For the text-containing cell, return its midpoint in [X, Y] coordinate format. 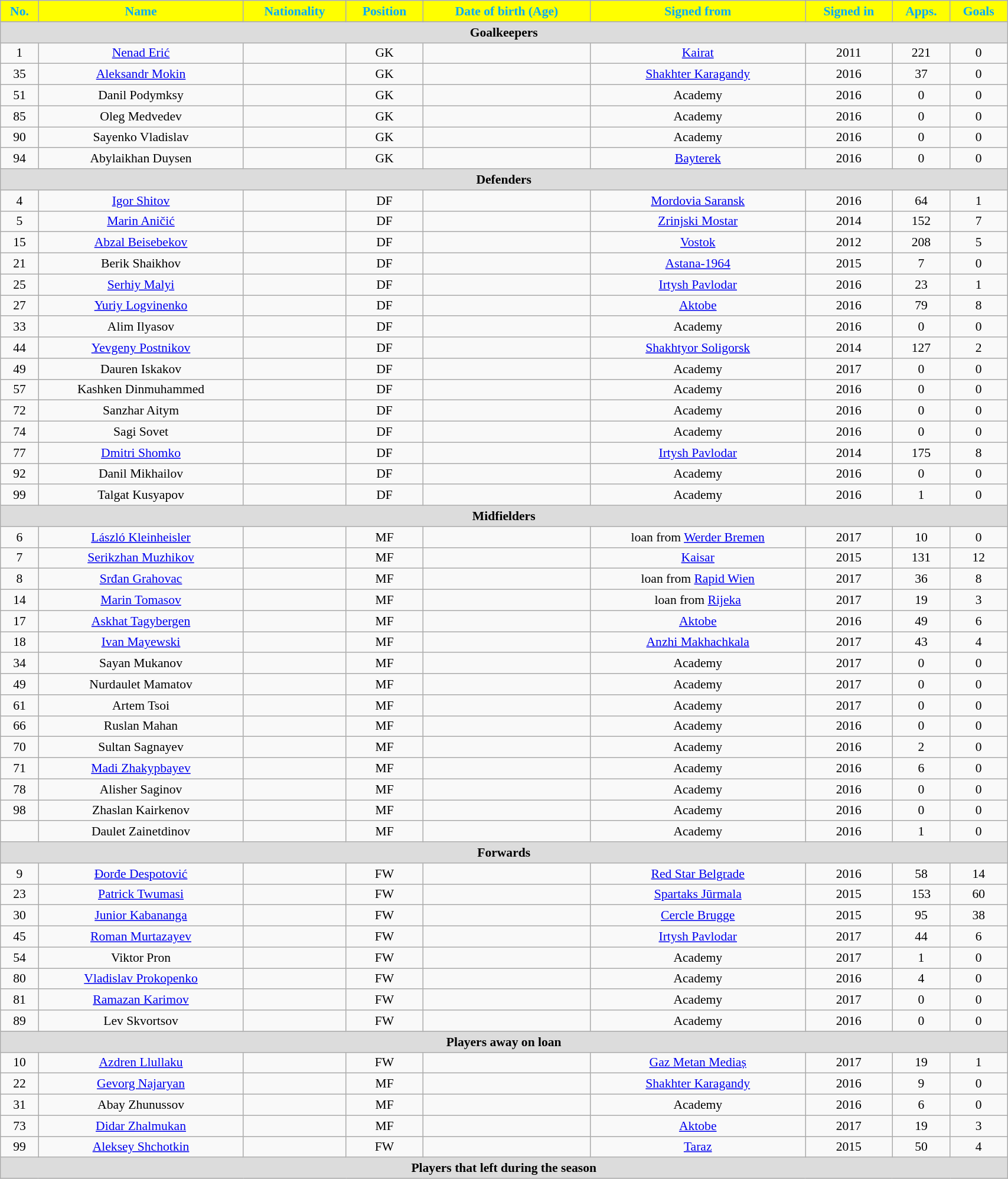
Marin Aničić [141, 221]
Position [384, 11]
27 [19, 306]
131 [921, 558]
45 [19, 937]
loan from Rapid Wien [698, 579]
loan from Rijeka [698, 600]
Bayterek [698, 159]
Askhat Tagybergen [141, 621]
Yuriy Logvinenko [141, 306]
58 [921, 874]
152 [921, 221]
Ivan Mayewski [141, 642]
Ramazan Karimov [141, 1000]
17 [19, 621]
Cercle Brugge [698, 916]
37 [921, 74]
70 [19, 747]
22 [19, 1084]
81 [19, 1000]
31 [19, 1105]
34 [19, 664]
21 [19, 264]
60 [979, 894]
71 [19, 769]
Vostok [698, 243]
95 [921, 916]
Aleksandr Mokin [141, 74]
94 [19, 159]
73 [19, 1126]
Talgat Kusyapov [141, 495]
175 [921, 453]
33 [19, 327]
74 [19, 432]
2011 [849, 53]
Srđan Grahovac [141, 579]
Dmitri Shomko [141, 453]
90 [19, 138]
Goalkeepers [504, 32]
208 [921, 243]
Defenders [504, 179]
Players that left during the season [504, 1168]
18 [19, 642]
221 [921, 53]
25 [19, 285]
Red Star Belgrade [698, 874]
Daulet Zainetdinov [141, 832]
Sayenko Vladislav [141, 138]
Signed from [698, 11]
Aleksey Shchotkin [141, 1147]
Kaisar [698, 558]
89 [19, 1021]
Sanzhar Aitym [141, 411]
Ruslan Mahan [141, 726]
Serhiy Malyi [141, 285]
72 [19, 411]
Alisher Saginov [141, 789]
Gevorg Najaryan [141, 1084]
66 [19, 726]
Abylaikhan Duysen [141, 159]
Oleg Medvedev [141, 116]
Nationality [295, 11]
Shakhtyor Soligorsk [698, 348]
Abay Zhunussov [141, 1105]
61 [19, 706]
Lev Skvortsov [141, 1021]
Midfielders [504, 516]
Didar Zhalmukan [141, 1126]
38 [979, 916]
László Kleinheisler [141, 537]
57 [19, 390]
Zrinjski Mostar [698, 221]
Nenad Erić [141, 53]
Sultan Sagnayev [141, 747]
Azdren Llullaku [141, 1063]
54 [19, 958]
77 [19, 453]
Gaz Metan Mediaș [698, 1063]
78 [19, 789]
Signed in [849, 11]
Spartaks Jūrmala [698, 894]
Abzal Beisebekov [141, 243]
Sayan Mukanov [141, 664]
64 [921, 201]
12 [979, 558]
loan from Werder Bremen [698, 537]
Sagi Sovet [141, 432]
Patrick Twumasi [141, 894]
51 [19, 96]
Danil Podymksy [141, 96]
Apps. [921, 11]
Kashken Dinmuhammed [141, 390]
Serikzhan Muzhikov [141, 558]
153 [921, 894]
2012 [849, 243]
Taraz [698, 1147]
43 [921, 642]
Igor Shitov [141, 201]
Marin Tomasov [141, 600]
Madi Zhakypbayev [141, 769]
Roman Murtazayev [141, 937]
Mordovia Saransk [698, 201]
Nurdaulet Mamatov [141, 684]
Dauren Iskakov [141, 369]
Zhaslan Kairkenov [141, 811]
92 [19, 474]
35 [19, 74]
Anzhi Makhachkala [698, 642]
Forwards [504, 853]
Viktor Pron [141, 958]
No. [19, 11]
Đorđe Despotović [141, 874]
15 [19, 243]
127 [921, 348]
Artem Tsoi [141, 706]
Alim Ilyasov [141, 327]
Date of birth (Age) [507, 11]
Berik Shaikhov [141, 264]
80 [19, 979]
98 [19, 811]
Danil Mikhailov [141, 474]
Kairat [698, 53]
50 [921, 1147]
Players away on loan [504, 1042]
Vladislav Prokopenko [141, 979]
Goals [979, 11]
Yevgeny Postnikov [141, 348]
36 [921, 579]
30 [19, 916]
Name [141, 11]
85 [19, 116]
Junior Kabananga [141, 916]
Astana-1964 [698, 264]
79 [921, 306]
